Search for the cell housing the specified text and yield its [X, Y] center coordinate. 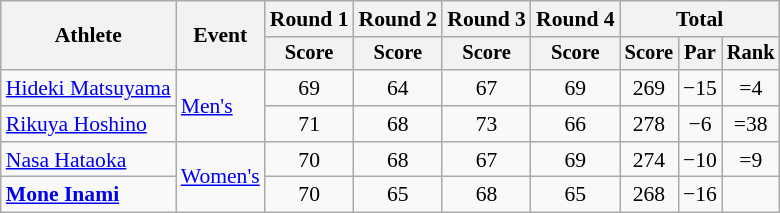
Women's [220, 178]
Hideki Matsuyama [88, 88]
Event [220, 36]
=4 [751, 88]
Par [700, 54]
Athlete [88, 36]
−15 [700, 88]
71 [310, 124]
−6 [700, 124]
269 [649, 88]
73 [486, 124]
−16 [700, 195]
Round 4 [576, 19]
Mone Inami [88, 195]
Round 1 [310, 19]
274 [649, 160]
−10 [700, 160]
Rikuya Hoshino [88, 124]
=9 [751, 160]
Round 3 [486, 19]
268 [649, 195]
278 [649, 124]
Round 2 [398, 19]
Men's [220, 106]
Rank [751, 54]
Nasa Hataoka [88, 160]
=38 [751, 124]
64 [398, 88]
Total [700, 19]
66 [576, 124]
